For the text-containing cell, return its midpoint in (X, Y) coordinate format. 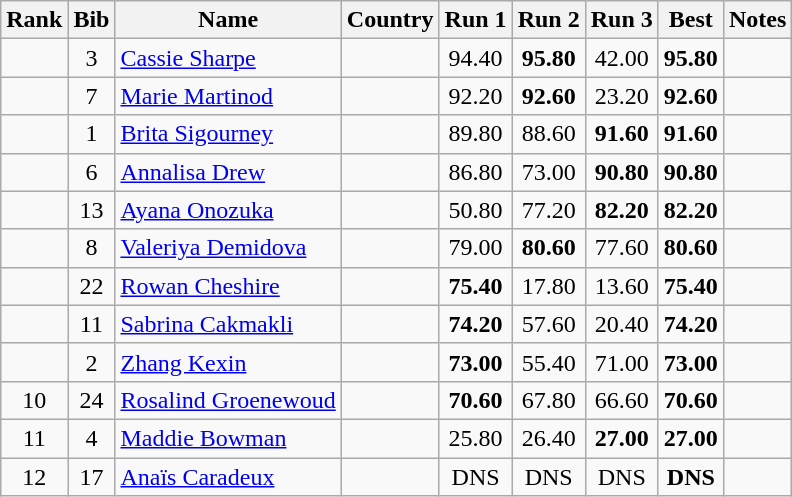
3 (92, 58)
Run 3 (622, 20)
57.60 (548, 324)
Rowan Cheshire (228, 286)
77.60 (622, 248)
17.80 (548, 286)
89.80 (476, 134)
Marie Martinod (228, 96)
Valeriya Demidova (228, 248)
7 (92, 96)
55.40 (548, 362)
Notes (757, 20)
23.20 (622, 96)
6 (92, 172)
13.60 (622, 286)
Bib (92, 20)
Sabrina Cakmakli (228, 324)
17 (92, 477)
92.20 (476, 96)
10 (34, 400)
Country (390, 20)
4 (92, 438)
12 (34, 477)
42.00 (622, 58)
Rosalind Groenewoud (228, 400)
Name (228, 20)
20.40 (622, 324)
50.80 (476, 210)
26.40 (548, 438)
94.40 (476, 58)
24 (92, 400)
2 (92, 362)
Cassie Sharpe (228, 58)
Run 1 (476, 20)
79.00 (476, 248)
Maddie Bowman (228, 438)
Ayana Onozuka (228, 210)
Annalisa Drew (228, 172)
Best (690, 20)
71.00 (622, 362)
88.60 (548, 134)
Zhang Kexin (228, 362)
67.80 (548, 400)
Run 2 (548, 20)
22 (92, 286)
1 (92, 134)
77.20 (548, 210)
Anaïs Caradeux (228, 477)
66.60 (622, 400)
13 (92, 210)
Rank (34, 20)
Brita Sigourney (228, 134)
86.80 (476, 172)
25.80 (476, 438)
8 (92, 248)
